Locate the cell with the specified text and output its [x, y] center coordinate. 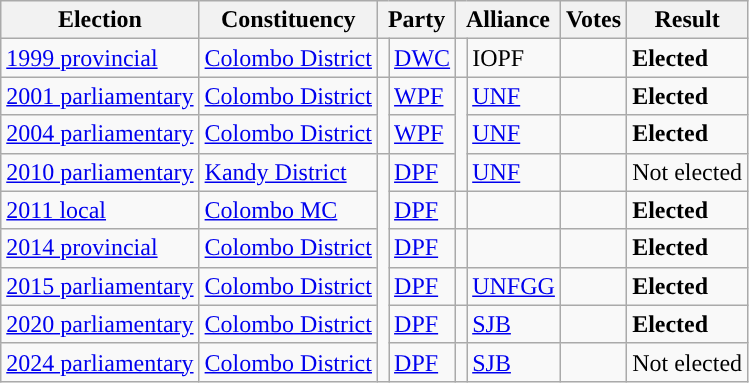
Kandy District [288, 172]
Colombo MC [288, 210]
2001 parliamentary [100, 96]
1999 provincial [100, 58]
IOPF [514, 58]
Alliance [508, 20]
2015 parliamentary [100, 286]
2014 provincial [100, 248]
2011 local [100, 210]
Constituency [288, 20]
Result [688, 20]
Votes [593, 20]
Party [416, 20]
Election [100, 20]
2010 parliamentary [100, 172]
DWC [422, 58]
2020 parliamentary [100, 324]
2004 parliamentary [100, 134]
2024 parliamentary [100, 362]
UNFGG [514, 286]
